Scan for the cell matching the given text and deliver its (x, y) coordinate at center. 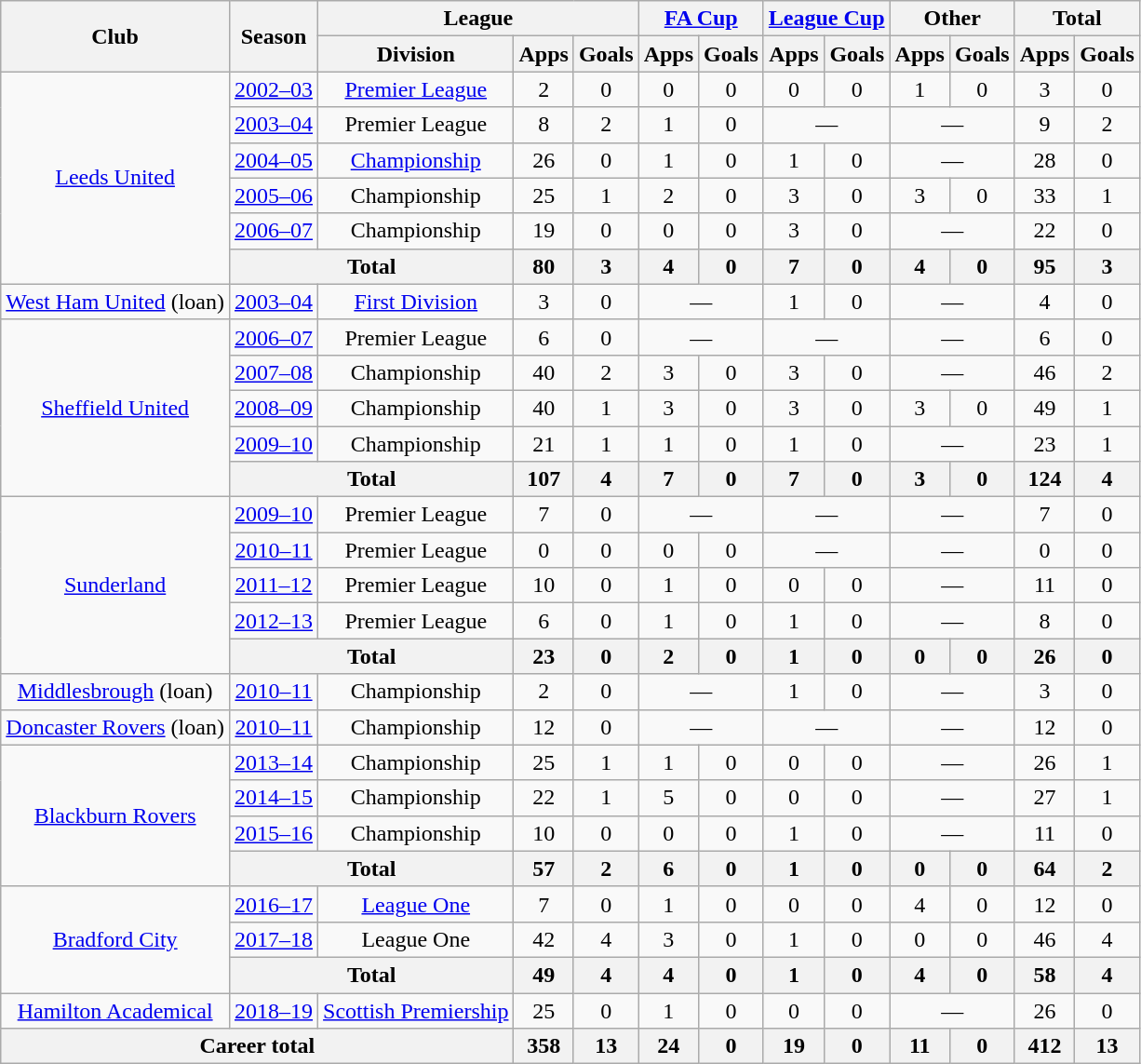
412 (1044, 1046)
Club (115, 36)
28 (1044, 160)
42 (544, 939)
64 (1044, 869)
League (478, 19)
21 (544, 444)
2002–03 (274, 89)
Leeds United (115, 178)
Career total (257, 1046)
2004–05 (274, 160)
124 (1044, 479)
2007–08 (274, 372)
2017–18 (274, 939)
2014–15 (274, 798)
358 (544, 1046)
2016–17 (274, 904)
Blackburn Rovers (115, 815)
33 (1044, 195)
Doncaster Rovers (loan) (115, 727)
58 (1044, 975)
2018–19 (274, 1010)
2013–14 (274, 762)
9 (1044, 125)
Bradford City (115, 939)
West Ham United (loan) (115, 302)
Other (952, 19)
2011–12 (274, 586)
Scottish Premiership (416, 1010)
Season (274, 36)
Sunderland (115, 586)
FA Cup (701, 19)
5 (668, 798)
First Division (416, 302)
95 (1044, 266)
2008–09 (274, 408)
57 (544, 869)
Division (416, 54)
League Cup (826, 19)
Hamilton Academical (115, 1010)
Sheffield United (115, 408)
2015–16 (274, 833)
Middlesbrough (loan) (115, 692)
80 (544, 266)
2012–13 (274, 621)
27 (1044, 798)
24 (668, 1046)
107 (544, 479)
2005–06 (274, 195)
